Capture the cell that displays the provided text and extract its [x, y] central coordinate. 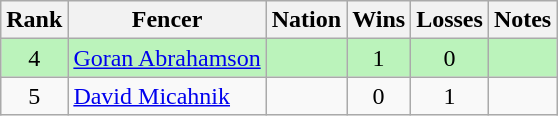
Fencer [167, 20]
Nation [306, 20]
Losses [450, 20]
Rank [34, 20]
Goran Abrahamson [167, 58]
Wins [379, 20]
David Micahnik [167, 96]
5 [34, 96]
Notes [522, 20]
4 [34, 58]
